Determine the [X, Y] coordinate at the center of the cell enclosing the given text.  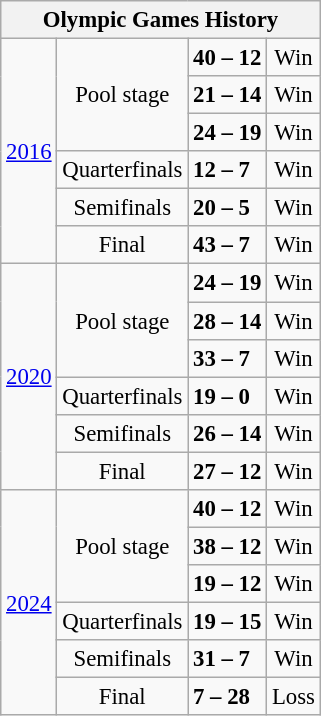
19 – 0 [228, 396]
19 – 15 [228, 621]
43 – 7 [228, 245]
7 – 28 [228, 697]
Olympic Games History [161, 20]
2024 [29, 603]
2016 [29, 152]
12 – 7 [228, 170]
21 – 14 [228, 95]
33 – 7 [228, 358]
2020 [29, 377]
27 – 12 [228, 471]
31 – 7 [228, 659]
20 – 5 [228, 208]
19 – 12 [228, 584]
26 – 14 [228, 433]
38 – 12 [228, 546]
Loss [294, 697]
28 – 14 [228, 321]
